Find where the given text appears and provide that cell's center as [x, y] coordinate. 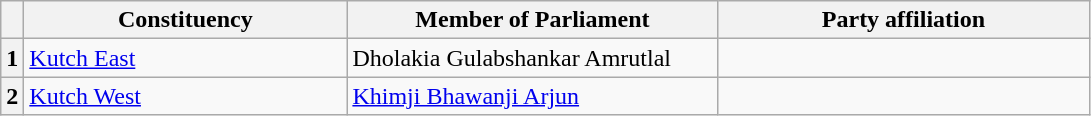
Dholakia Gulabshankar Amrutlal [532, 58]
Party affiliation [904, 20]
Kutch West [186, 96]
1 [12, 58]
Kutch East [186, 58]
2 [12, 96]
Member of Parliament [532, 20]
Khimji Bhawanji Arjun [532, 96]
Constituency [186, 20]
